For the text-containing cell, return its midpoint in (x, y) coordinate format. 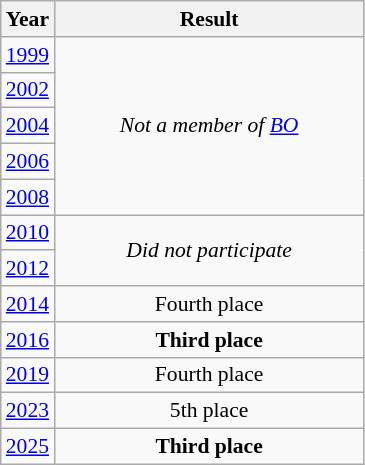
2004 (28, 126)
Did not participate (209, 250)
2012 (28, 269)
2008 (28, 197)
Result (209, 19)
2025 (28, 447)
2023 (28, 411)
Year (28, 19)
2014 (28, 304)
2019 (28, 375)
2002 (28, 90)
Not a member of BO (209, 126)
2010 (28, 233)
2006 (28, 162)
2016 (28, 340)
5th place (209, 411)
1999 (28, 55)
